Provide the (X, Y) coordinate of the cell's center where the given text is located.  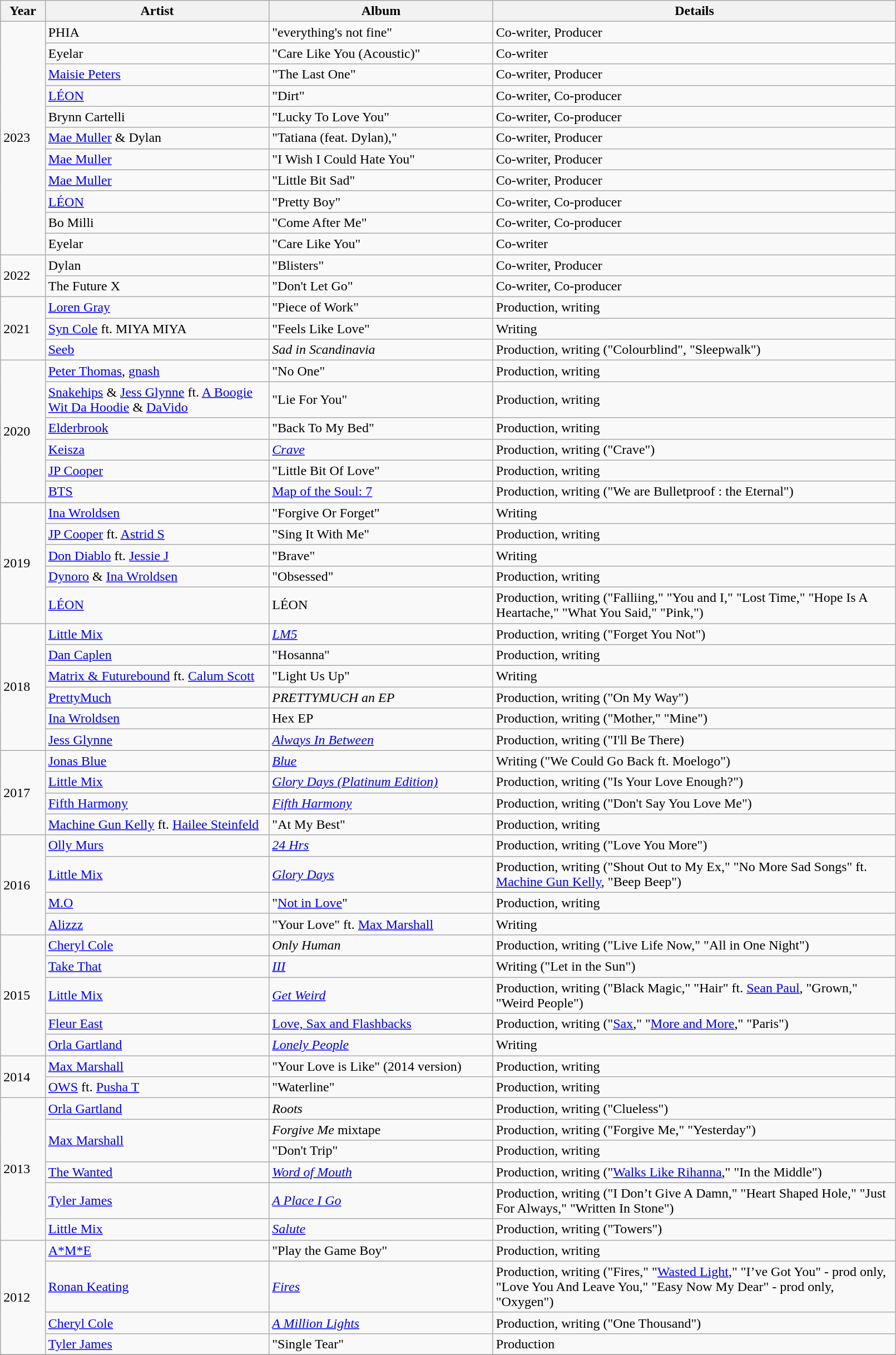
"Forgive Or Forget" (382, 513)
Crave (382, 449)
"I Wish I Could Hate You" (382, 159)
2020 (23, 432)
Don Diablo ft. Jessie J (157, 555)
2018 (23, 686)
Forgive Me mixtape (382, 1130)
Jonas Blue (157, 761)
Matrix & Futurebound ft. Calum Scott (157, 676)
OWS ft. Pusha T (157, 1087)
Production, writing ("Mother," "Mine") (694, 719)
"Little Bit Sad" (382, 180)
Get Weird (382, 995)
Loren Gray (157, 308)
2023 (23, 138)
Production, writing ("Colourblind", "Sleepwalk") (694, 350)
"Sing It With Me" (382, 534)
"Back To My Bed" (382, 428)
Writing ("We Could Go Back ft. Moelogo") (694, 761)
2019 (23, 563)
Seeb (157, 350)
"Dirt" (382, 96)
Production, writing ("Shout Out to My Ex," "No More Sad Songs" ft. Machine Gun Kelly, "Beep Beep") (694, 874)
2022 (23, 276)
Brynn Cartelli (157, 117)
Alizzz (157, 924)
Love, Sax and Flashbacks (382, 1024)
Production, writing ("On My Way") (694, 698)
Production, writing ("We are Bulletproof : the Eternal") (694, 492)
Production, writing ("Forget You Not") (694, 634)
Salute (382, 1229)
"Obsessed" (382, 576)
Only Human (382, 945)
24 Hrs (382, 845)
Roots (382, 1109)
PRETTYMUCH an EP (382, 698)
"Your Love" ft. Max Marshall (382, 924)
"Not in Love" (382, 903)
Jess Glynne (157, 740)
Dynoro & Ina Wroldsen (157, 576)
"Lucky To Love You" (382, 117)
Production (694, 1344)
Production, writing ("Falliing," "You and I," "Lost Time," "Hope Is A Heartache," "What You Said," "Pink,") (694, 605)
Olly Murs (157, 845)
Album (382, 11)
A Place I Go (382, 1200)
Production, writing ("Towers") (694, 1229)
2012 (23, 1297)
Production, writing ("One Thousand") (694, 1323)
BTS (157, 492)
Production, writing ("Crave") (694, 449)
Hex EP (382, 719)
The Future X (157, 286)
Ronan Keating (157, 1287)
Production, writing ("Don't Say You Love Me") (694, 803)
A Million Lights (382, 1323)
"everything's not fine" (382, 32)
2016 (23, 884)
LM5 (382, 634)
"Little Bit Of Love" (382, 471)
"Feels Like Love" (382, 329)
Keisza (157, 449)
"Come After Me" (382, 222)
Dan Caplen (157, 655)
2013 (23, 1169)
Production, writing ("I Don’t Give A Damn," "Heart Shaped Hole," "Just For Always," "Written In Stone") (694, 1200)
"The Last One" (382, 75)
The Wanted (157, 1172)
"At My Best" (382, 824)
Production, writing ("Walks Like Rihanna," "In the Middle") (694, 1172)
"Don't Let Go" (382, 286)
2017 (23, 793)
"Don't Trip" (382, 1151)
"Single Tear" (382, 1344)
Elderbrook (157, 428)
Mae Muller & Dylan (157, 138)
Sad in Scandinavia (382, 350)
Production, writing ("Is Your Love Enough?") (694, 782)
"Light Us Up" (382, 676)
2021 (23, 329)
"Care Like You (Acoustic)" (382, 53)
"Pretty Boy" (382, 201)
III (382, 966)
Production, writing ("Clueless") (694, 1109)
"Your Love is Like" (2014 version) (382, 1066)
Fleur East (157, 1024)
Glory Days (382, 874)
Blue (382, 761)
"No One" (382, 371)
"Hosanna" (382, 655)
A*M*E (157, 1250)
Peter Thomas, gnash (157, 371)
Fires (382, 1287)
JP Cooper ft. Astrid S (157, 534)
Production, writing ("I'll Be There) (694, 740)
Maisie Peters (157, 75)
Lonely People (382, 1045)
Glory Days (Platinum Edition) (382, 782)
Artist (157, 11)
Syn Cole ft. MIYA MIYA (157, 329)
Always In Between (382, 740)
Bo Milli (157, 222)
Take That (157, 966)
Map of the Soul: 7 (382, 492)
"Piece of Work" (382, 308)
Production, writing ("Forgive Me," "Yesterday") (694, 1130)
Dylan (157, 265)
JP Cooper (157, 471)
Writing ("Let in the Sun") (694, 966)
"Play the Game Boy" (382, 1250)
"Tatiana (feat. Dylan)," (382, 138)
"Waterline" (382, 1087)
PrettyMuch (157, 698)
Production, writing ("Live Life Now," "All in One Night") (694, 945)
Word of Mouth (382, 1172)
PHIA (157, 32)
Year (23, 11)
Machine Gun Kelly ft. Hailee Steinfeld (157, 824)
Details (694, 11)
"Care Like You" (382, 244)
2015 (23, 995)
Production, writing ("Sax," "More and More," "Paris") (694, 1024)
"Blisters" (382, 265)
Production, writing ("Black Magic," "Hair" ft. Sean Paul, "Grown," "Weird People") (694, 995)
Production, writing ("Love You More") (694, 845)
2014 (23, 1077)
"Lie For You" (382, 399)
"Brave" (382, 555)
Snakehips & Jess Glynne ft. A Boogie Wit Da Hoodie & DaVido (157, 399)
Production, writing ("Fires," "Wasted Light," "I’ve Got You" - prod only, "Love You And Leave You," "Easy Now My Dear" - prod only, "Oxygen") (694, 1287)
M.O (157, 903)
